Capture the cell that displays the provided text and extract its [X, Y] central coordinate. 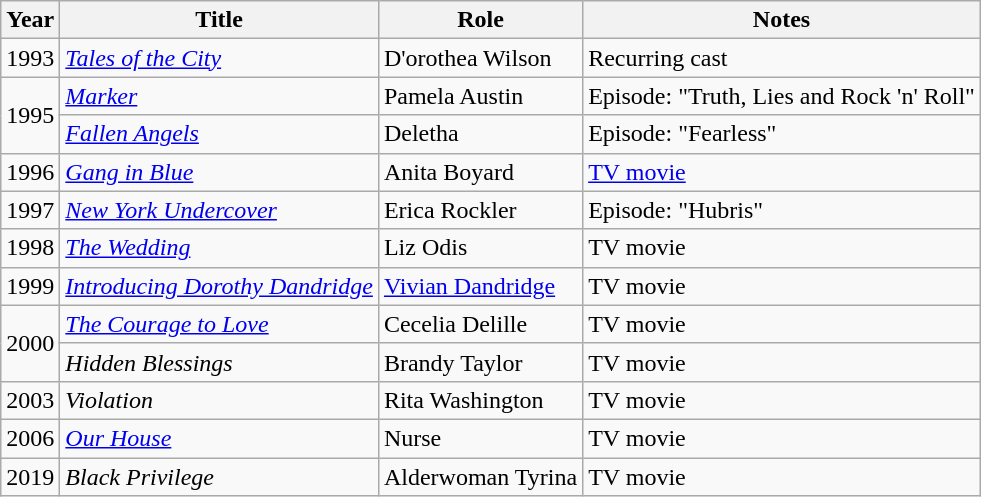
1997 [30, 210]
1996 [30, 172]
D'orothea Wilson [480, 58]
Episode: "Fearless" [782, 134]
Our House [220, 438]
Alderwoman Tyrina [480, 477]
Erica Rockler [480, 210]
1998 [30, 248]
Vivian Dandridge [480, 286]
2000 [30, 343]
Liz Odis [480, 248]
Deletha [480, 134]
Introducing Dorothy Dandridge [220, 286]
Brandy Taylor [480, 362]
2006 [30, 438]
New York Undercover [220, 210]
Violation [220, 400]
Recurring cast [782, 58]
The Courage to Love [220, 324]
Nurse [480, 438]
Cecelia Delille [480, 324]
1995 [30, 115]
Title [220, 20]
2003 [30, 400]
Marker [220, 96]
Pamela Austin [480, 96]
Anita Boyard [480, 172]
Gang in Blue [220, 172]
2019 [30, 477]
Episode: "Truth, Lies and Rock 'n' Roll" [782, 96]
Rita Washington [480, 400]
Notes [782, 20]
The Wedding [220, 248]
1999 [30, 286]
Fallen Angels [220, 134]
Hidden Blessings [220, 362]
Black Privilege [220, 477]
Year [30, 20]
Episode: "Hubris" [782, 210]
Role [480, 20]
Tales of the City [220, 58]
1993 [30, 58]
